Return the [X, Y] coordinate for the center point of the cell that contains the specified text.  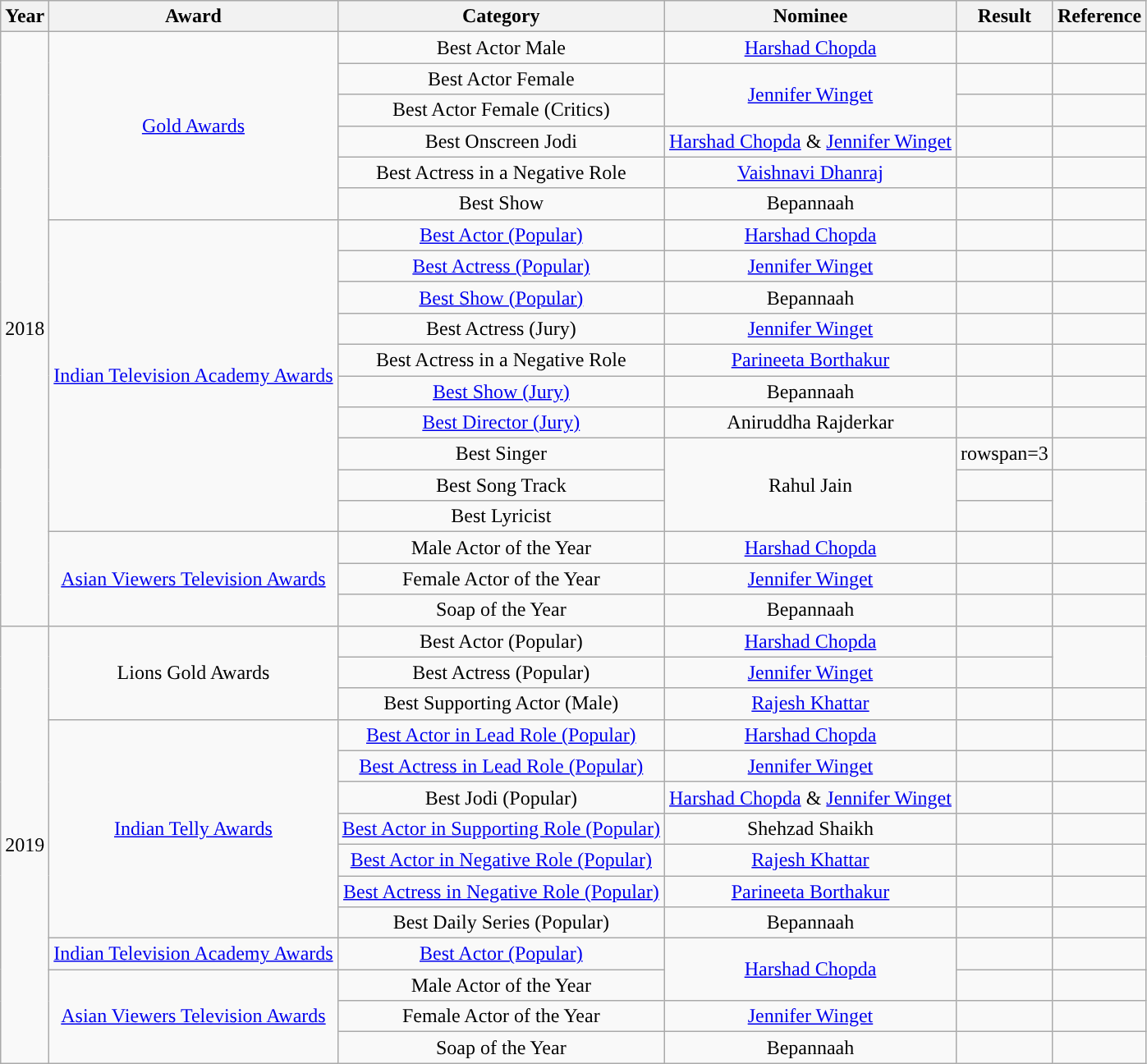
Year [25, 16]
Gold Awards [194, 126]
Best Actor Female (Critics) [501, 110]
Category [501, 16]
Best Actor in Negative Role (Popular) [501, 860]
rowspan=3 [1004, 454]
Best Singer [501, 454]
Aniruddha Rajderkar [811, 423]
Best Show [501, 204]
Best Supporting Actor (Male) [501, 704]
Result [1004, 16]
Best Actress in Lead Role (Popular) [501, 766]
Indian Telly Awards [194, 828]
Rahul Jain [811, 485]
Best Actor Female [501, 79]
Best Lyricist [501, 516]
Best Actor Male [501, 48]
Best Show (Popular) [501, 297]
Shehzad Shaikh [811, 828]
Best Onscreen Jodi [501, 141]
Award [194, 16]
Nominee [811, 16]
Best Actor in Lead Role (Popular) [501, 735]
Reference [1099, 16]
Best Jodi (Popular) [501, 797]
Best Daily Series (Popular) [501, 923]
Best Song Track [501, 485]
Best Actor in Supporting Role (Popular) [501, 828]
Best Director (Jury) [501, 423]
Lions Gold Awards [194, 672]
2018 [25, 328]
Best Actress (Jury) [501, 328]
Vaishnavi Dhanraj [811, 172]
Best Actress in Negative Role (Popular) [501, 891]
Best Show (Jury) [501, 392]
2019 [25, 844]
